Provide the (X, Y) coordinate of the cell's center where the given text is located.  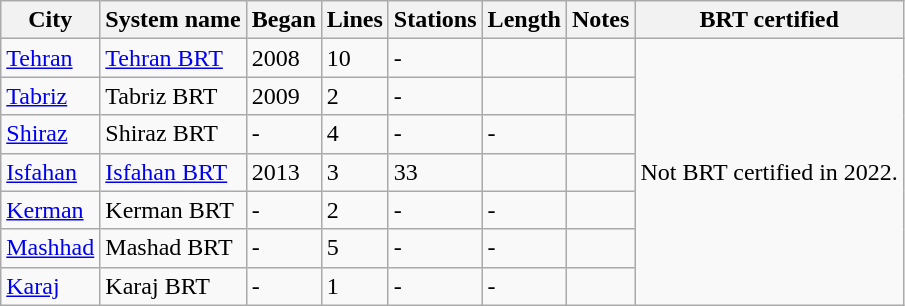
Tehran BRT (173, 58)
2008 (284, 58)
Tehran (50, 58)
Mashhad (50, 248)
Tabriz BRT (173, 96)
Karaj (50, 286)
Began (284, 20)
Notes (601, 20)
Not BRT certified in 2022. (769, 172)
10 (354, 58)
33 (435, 172)
Kerman (50, 210)
Lines (354, 20)
Mashad BRT (173, 248)
Karaj BRT (173, 286)
1 (354, 286)
2013 (284, 172)
Kerman BRT (173, 210)
Shiraz BRT (173, 134)
2009 (284, 96)
4 (354, 134)
Stations (435, 20)
Isfahan (50, 172)
City (50, 20)
Isfahan BRT (173, 172)
Length (524, 20)
Shiraz (50, 134)
BRT certified (769, 20)
Tabriz (50, 96)
3 (354, 172)
System name (173, 20)
5 (354, 248)
